Locate the cell with the specified text and output its (X, Y) center coordinate. 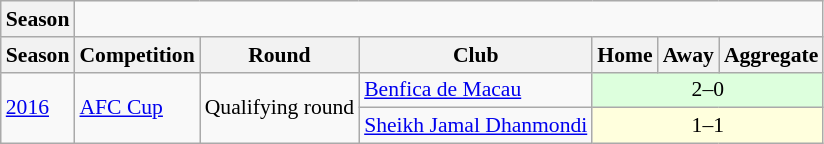
1–1 (708, 126)
Home (624, 55)
Sheikh Jamal Dhanmondi (476, 126)
Away (688, 55)
Round (280, 55)
Club (476, 55)
Qualifying round (280, 108)
Aggregate (771, 55)
Competition (136, 55)
2–0 (708, 90)
Benfica de Macau (476, 90)
2016 (38, 108)
AFC Cup (136, 108)
